Provide the [x, y] coordinate of the cell's center where the given text is located.  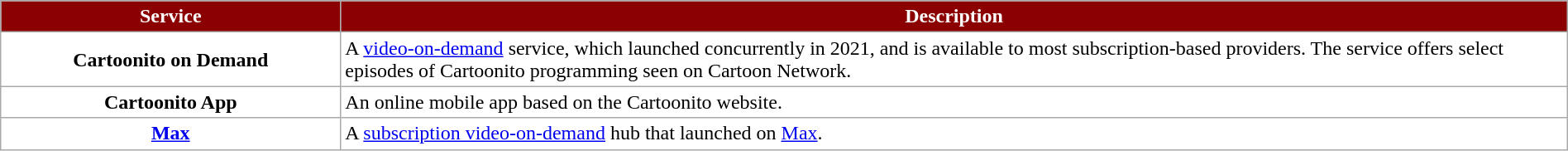
Description [954, 17]
Max [170, 134]
Service [170, 17]
An online mobile app based on the Cartoonito website. [954, 102]
Cartoonito on Demand [170, 60]
A subscription video-on-demand hub that launched on Max. [954, 134]
Cartoonito App [170, 102]
